Search for the cell housing the specified text and yield its (X, Y) center coordinate. 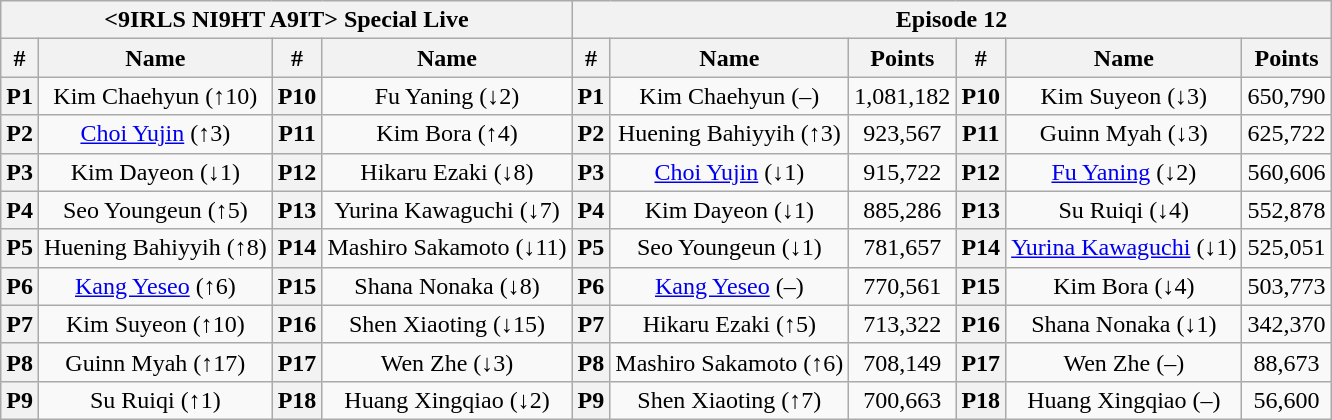
56,600 (1286, 400)
Huang Xingqiao (–) (1124, 400)
Wen Zhe (–) (1124, 362)
560,606 (1286, 172)
Yurina Kawaguchi (↓7) (447, 210)
342,370 (1286, 324)
Su Ruiqi (↓4) (1124, 210)
552,878 (1286, 210)
88,673 (1286, 362)
770,561 (902, 286)
923,567 (902, 134)
713,322 (902, 324)
Huening Bahiyyih (↑8) (155, 248)
Kim Bora (↑4) (447, 134)
Seo Youngeun (↓1) (730, 248)
708,149 (902, 362)
781,657 (902, 248)
Hikaru Ezaki (↓8) (447, 172)
Choi Yujin (↑3) (155, 134)
Kim Suyeon (↓3) (1124, 96)
Kim Chaehyun (–) (730, 96)
Shen Xiaoting (↓15) (447, 324)
Kang Yeseo (–) (730, 286)
Kim Suyeon (↑10) (155, 324)
Huang Xingqiao (↓2) (447, 400)
Choi Yujin (↓1) (730, 172)
Kim Chaehyun (↑10) (155, 96)
Seo Youngeun (↑5) (155, 210)
Kim Bora (↓4) (1124, 286)
503,773 (1286, 286)
Su Ruiqi (↑1) (155, 400)
625,722 (1286, 134)
<9IRLS NI9HT A9IT> Special Live (286, 20)
650,790 (1286, 96)
Shen Xiaoting (↑7) (730, 400)
Hikaru Ezaki (↑5) (730, 324)
915,722 (902, 172)
Episode 12 (952, 20)
885,286 (902, 210)
525,051 (1286, 248)
Huening Bahiyyih (↑3) (730, 134)
Mashiro Sakamoto (↑6) (730, 362)
Shana Nonaka (↓8) (447, 286)
1,081,182 (902, 96)
Shana Nonaka (↓1) (1124, 324)
Mashiro Sakamoto (↓11) (447, 248)
700,663 (902, 400)
Guinn Myah (↓3) (1124, 134)
Wen Zhe (↓3) (447, 362)
Guinn Myah (↑17) (155, 362)
Yurina Kawaguchi (↓1) (1124, 248)
Kang Yeseo (↑6) (155, 286)
